Search for the cell housing the specified text and yield its (X, Y) center coordinate. 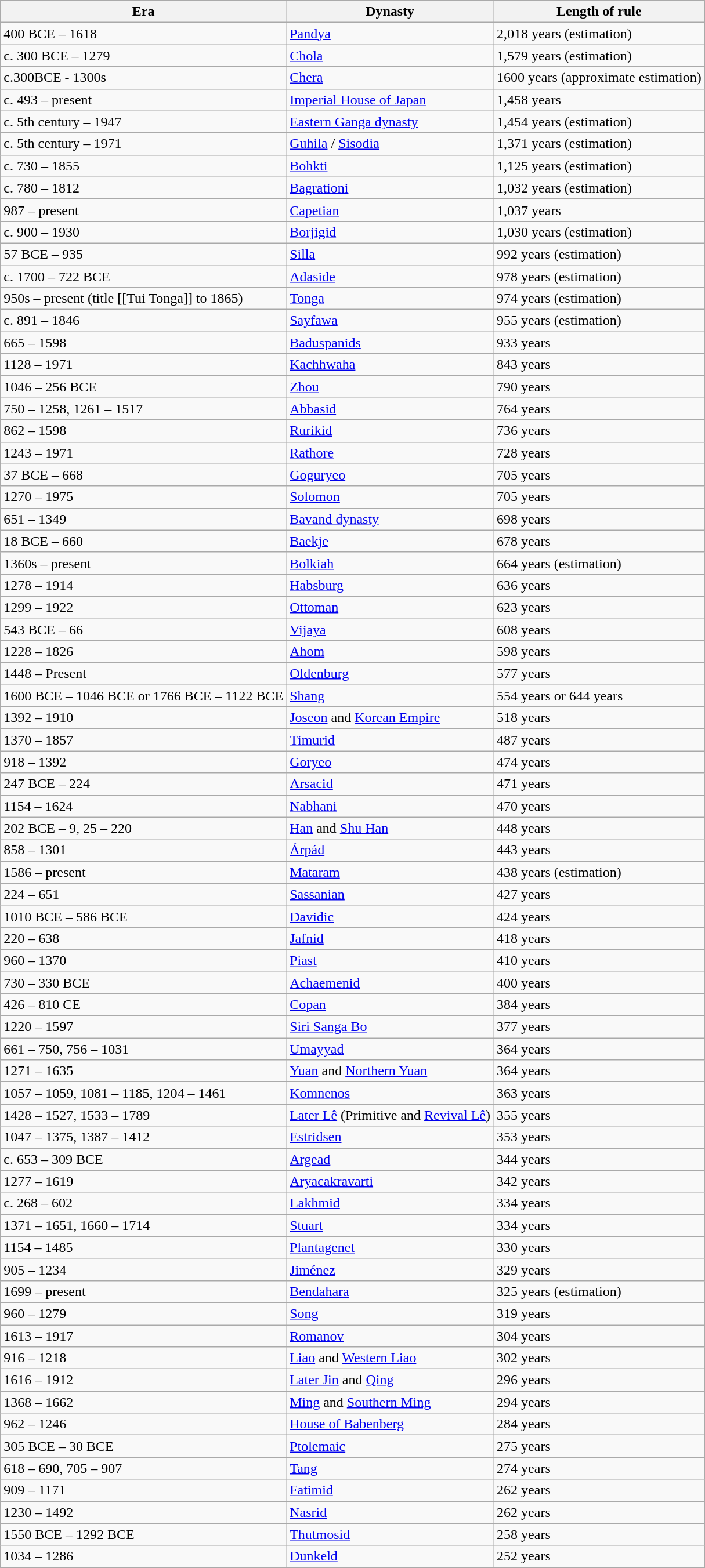
916 – 1218 (144, 1358)
Baekje (390, 541)
862 – 1598 (144, 431)
543 BCE – 66 (144, 629)
Habsburg (390, 585)
1,032 years (estimation) (599, 188)
Song (390, 1313)
c. 900 – 1930 (144, 232)
960 – 1370 (144, 960)
Dynasty (390, 12)
Fatimid (390, 1490)
608 years (599, 629)
1034 – 1286 (144, 1556)
274 years (599, 1468)
730 – 330 BCE (144, 983)
Bagrationi (390, 188)
Stuart (390, 1225)
750 – 1258, 1261 – 1517 (144, 409)
Vijaya (390, 629)
Yuan and Northern Yuan (390, 1071)
1448 – Present (144, 674)
418 years (599, 938)
665 – 1598 (144, 343)
Argead (390, 1159)
Ottoman (390, 607)
1243 – 1971 (144, 453)
Ming and Southern Ming (390, 1402)
355 years (599, 1115)
790 years (599, 387)
Tonga (390, 299)
1,371 years (estimation) (599, 144)
Adaside (390, 277)
Goguryeo (390, 475)
Bohkti (390, 166)
2,018 years (estimation) (599, 34)
978 years (estimation) (599, 277)
Kachhwaha (390, 365)
858 – 1301 (144, 850)
377 years (599, 1027)
678 years (599, 541)
Bendahara (390, 1291)
Rathore (390, 453)
1299 – 1922 (144, 607)
426 – 810 CE (144, 1005)
284 years (599, 1424)
296 years (599, 1380)
Piast (390, 960)
1616 – 1912 (144, 1380)
220 – 638 (144, 938)
Rurikid (390, 431)
933 years (599, 343)
1057 – 1059, 1081 – 1185, 1204 – 1461 (144, 1093)
400 years (599, 983)
275 years (599, 1446)
Estridsen (390, 1137)
House of Babenberg (390, 1424)
Davidic (390, 916)
1046 – 256 BCE (144, 387)
329 years (599, 1269)
962 – 1246 (144, 1424)
Mataram (390, 872)
Length of rule (599, 12)
Ahom (390, 652)
Umayyad (390, 1049)
Sayfawa (390, 321)
c. 493 – present (144, 100)
Chera (390, 78)
728 years (599, 453)
554 years or 644 years (599, 696)
474 years (599, 762)
Pandya (390, 34)
344 years (599, 1159)
363 years (599, 1093)
1230 – 1492 (144, 1512)
Shang (390, 696)
987 – present (144, 210)
1010 BCE – 586 BCE (144, 916)
448 years (599, 828)
Siri Sanga Bo (390, 1027)
c. 653 – 309 BCE (144, 1159)
Chola (390, 56)
Jiménez (390, 1269)
Joseon and Korean Empire (390, 718)
577 years (599, 674)
304 years (599, 1335)
1270 – 1975 (144, 497)
1371 – 1651, 1660 – 1714 (144, 1225)
Liao and Western Liao (390, 1358)
1370 – 1857 (144, 740)
c. 300 BCE – 1279 (144, 56)
Thutmosid (390, 1534)
1277 – 1619 (144, 1181)
Baduspanids (390, 343)
Romanov (390, 1335)
661 – 750, 756 – 1031 (144, 1049)
1613 – 1917 (144, 1335)
1360s – present (144, 563)
438 years (estimation) (599, 872)
918 – 1392 (144, 762)
1600 years (approximate estimation) (599, 78)
Han and Shu Han (390, 828)
325 years (estimation) (599, 1291)
992 years (estimation) (599, 254)
353 years (599, 1137)
487 years (599, 740)
305 BCE – 30 BCE (144, 1446)
1278 – 1914 (144, 585)
Copan (390, 1005)
955 years (estimation) (599, 321)
905 – 1234 (144, 1269)
258 years (599, 1534)
598 years (599, 652)
664 years (estimation) (599, 563)
Jafnid (390, 938)
Arsacid (390, 784)
1220 – 1597 (144, 1027)
1128 – 1971 (144, 365)
1368 – 1662 (144, 1402)
Borjigid (390, 232)
342 years (599, 1181)
224 – 651 (144, 894)
651 – 1349 (144, 519)
1,037 years (599, 210)
1271 – 1635 (144, 1071)
443 years (599, 850)
427 years (599, 894)
1047 – 1375, 1387 – 1412 (144, 1137)
Goryeo (390, 762)
57 BCE – 935 (144, 254)
470 years (599, 806)
623 years (599, 607)
Plantagenet (390, 1247)
1550 BCE – 1292 BCE (144, 1534)
424 years (599, 916)
Komnenos (390, 1093)
294 years (599, 1402)
Ptolemaic (390, 1446)
1392 – 1910 (144, 718)
Eastern Ganga dynasty (390, 122)
c. 891 – 1846 (144, 321)
636 years (599, 585)
618 – 690, 705 – 907 (144, 1468)
1228 – 1826 (144, 652)
Nasrid (390, 1512)
37 BCE – 668 (144, 475)
Lakhmid (390, 1203)
Tang (390, 1468)
Era (144, 12)
252 years (599, 1556)
202 BCE – 9, 25 – 220 (144, 828)
960 – 1279 (144, 1313)
Bolkiah (390, 563)
410 years (599, 960)
302 years (599, 1358)
Oldenburg (390, 674)
1586 – present (144, 872)
384 years (599, 1005)
Árpád (390, 850)
698 years (599, 519)
950s – present (title [[Tui Tonga]] to 1865) (144, 299)
Achaemenid (390, 983)
1154 – 1485 (144, 1247)
974 years (estimation) (599, 299)
247 BCE – 224 (144, 784)
Zhou (390, 387)
c. 5th century – 1971 (144, 144)
843 years (599, 365)
1,454 years (estimation) (599, 122)
1154 – 1624 (144, 806)
764 years (599, 409)
Timurid (390, 740)
c. 268 – 602 (144, 1203)
Sassanian (390, 894)
c. 730 – 1855 (144, 166)
471 years (599, 784)
1,579 years (estimation) (599, 56)
18 BCE – 660 (144, 541)
1,030 years (estimation) (599, 232)
Nabhani (390, 806)
Aryacakravarti (390, 1181)
319 years (599, 1313)
1699 – present (144, 1291)
1,458 years (599, 100)
400 BCE – 1618 (144, 34)
Guhila / Sisodia (390, 144)
909 – 1171 (144, 1490)
1600 BCE – 1046 BCE or 1766 BCE – 1122 BCE (144, 696)
Bavand dynasty (390, 519)
c. 1700 – 722 BCE (144, 277)
Capetian (390, 210)
330 years (599, 1247)
Later Jin and Qing (390, 1380)
1428 – 1527, 1533 – 1789 (144, 1115)
736 years (599, 431)
c. 5th century – 1947 (144, 122)
518 years (599, 718)
Abbasid (390, 409)
Dunkeld (390, 1556)
Solomon (390, 497)
Later Lê (Primitive and Revival Lê) (390, 1115)
c. 780 – 1812 (144, 188)
Imperial House of Japan (390, 100)
1,125 years (estimation) (599, 166)
c.300BCE - 1300s (144, 78)
Silla (390, 254)
